Return (X, Y) of the center of cell containing provided text 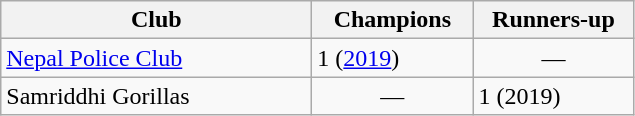
Samriddhi Gorillas (156, 96)
Runners-up (554, 20)
Champions (392, 20)
Club (156, 20)
Nepal Police Club (156, 58)
